Extract the [x, y] coordinate from the center of the cell holding the provided text.  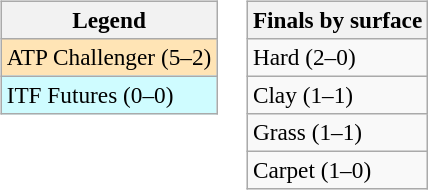
ATP Challenger (5–2) [108, 57]
Hard (2–0) [337, 57]
Clay (1–1) [337, 95]
Carpet (1–0) [337, 171]
Grass (1–1) [337, 133]
Legend [108, 20]
ITF Futures (0–0) [108, 95]
Finals by surface [337, 20]
